Determine the [x, y] coordinate at the center of the cell enclosing the given text.  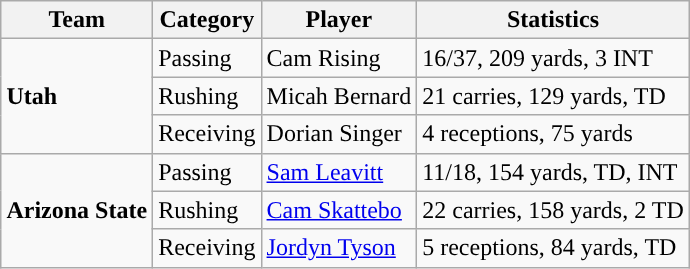
Cam Skattebo [339, 210]
16/37, 209 yards, 3 INT [554, 58]
5 receptions, 84 yards, TD [554, 248]
4 receptions, 75 yards [554, 134]
Dorian Singer [339, 134]
Player [339, 20]
11/18, 154 yards, TD, INT [554, 172]
Sam Leavitt [339, 172]
Team [77, 20]
21 carries, 129 yards, TD [554, 96]
Jordyn Tyson [339, 248]
Utah [77, 96]
Cam Rising [339, 58]
Category [207, 20]
Arizona State [77, 210]
22 carries, 158 yards, 2 TD [554, 210]
Micah Bernard [339, 96]
Statistics [554, 20]
